Scan for the cell matching the given text and deliver its [X, Y] coordinate at center. 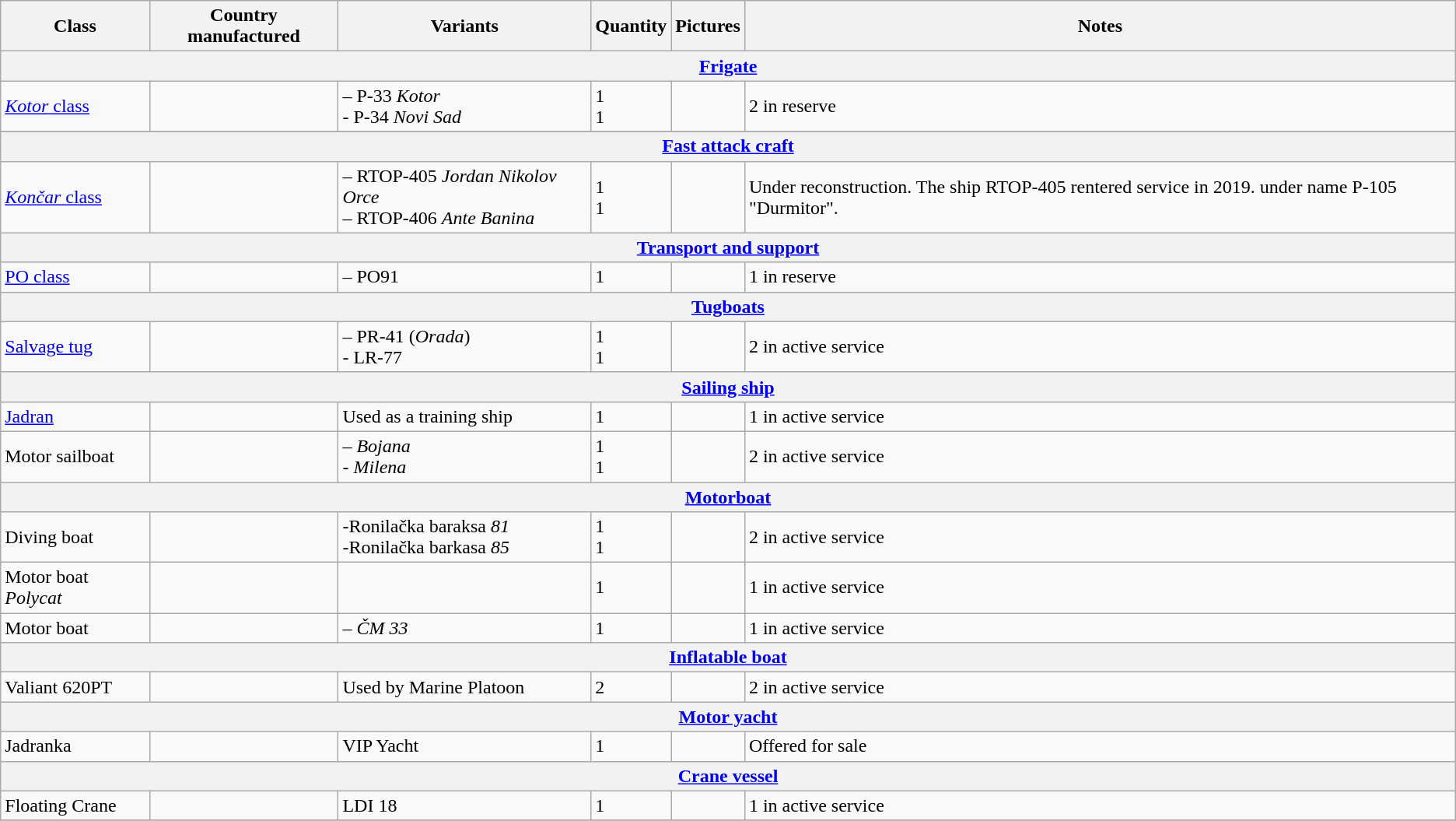
PO class [75, 277]
Jadran [75, 416]
Frigate [728, 66]
Variants [465, 26]
Jadranka [75, 746]
Floating Crane [75, 805]
Salvage tug [75, 347]
Motor boat Polycat [75, 588]
Used by Marine Platoon [465, 687]
-Ronilačka baraksa 81-Ronilačka barkasa 85 [465, 537]
1 in reserve [1100, 277]
– PO91 [465, 277]
Used as a training ship [465, 416]
Transport and support [728, 247]
Valiant 620PT [75, 687]
Offered for sale [1100, 746]
Motor sailboat [75, 456]
– ČM 33 [465, 628]
– P-33 Kotor- P-34 Novi Sad [465, 106]
Under reconstruction. The ship RTOP-405 rentered service in 2019. under name P-105 "Durmitor". [1100, 197]
– PR-41 (Orada)- LR-77 [465, 347]
– Bojana- Milena [465, 456]
Notes [1100, 26]
Tugboats [728, 307]
LDI 18 [465, 805]
Sailing ship [728, 387]
2 [632, 687]
Diving boat [75, 537]
Pictures [708, 26]
Končar class [75, 197]
Quantity [632, 26]
Class [75, 26]
Motor boat [75, 628]
Motor yacht [728, 717]
– RTOP-405 Jordan Nikolov Orce – RTOP-406 Ante Banina [465, 197]
Country manufactured [244, 26]
VIP Yacht [465, 746]
Kotor class [75, 106]
2 in reserve [1100, 106]
Fast attack craft [728, 146]
Motorboat [728, 497]
Inflatable boat [728, 658]
Crane vessel [728, 776]
